Detect which cell encompasses the target text, then output its [x, y] center coordinate. 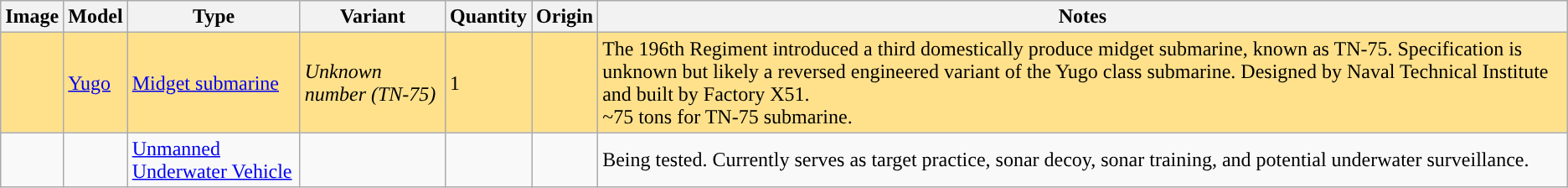
Unknown number (TN-75) [372, 82]
Type [214, 17]
1 [487, 82]
Yugo [95, 82]
Variant [372, 17]
Quantity [487, 17]
Midget submarine [214, 82]
Origin [565, 17]
Being tested. Currently serves as target practice, sonar decoy, sonar training, and potential underwater surveillance. [1083, 159]
Unmanned Underwater Vehicle [214, 159]
Model [95, 17]
Notes [1083, 17]
Image [32, 17]
